Pinpoint the cell where the given text exists, returning its (x, y) midpoint coordinate. 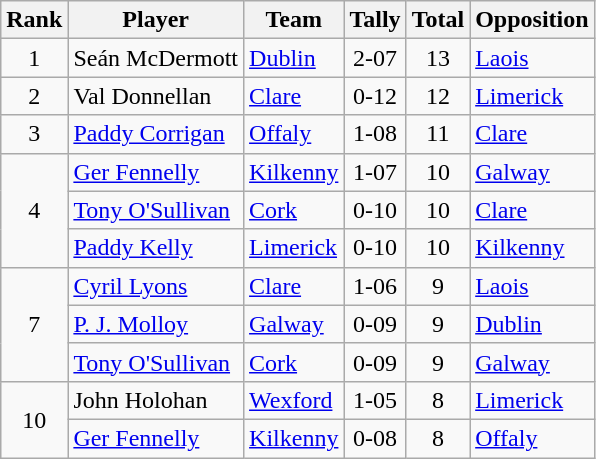
0-08 (375, 438)
1 (34, 58)
Total (438, 20)
13 (438, 58)
Val Donnellan (156, 96)
Team (294, 20)
Wexford (294, 400)
7 (34, 324)
Paddy Kelly (156, 248)
Tally (375, 20)
John Holohan (156, 400)
1-06 (375, 286)
2-07 (375, 58)
3 (34, 134)
Seán McDermott (156, 58)
12 (438, 96)
P. J. Molloy (156, 324)
Rank (34, 20)
Player (156, 20)
1-08 (375, 134)
0-12 (375, 96)
11 (438, 134)
1-05 (375, 400)
Cyril Lyons (156, 286)
Paddy Corrigan (156, 134)
4 (34, 210)
1-07 (375, 172)
2 (34, 96)
Opposition (532, 20)
